Extract the [X, Y] coordinate from the center of the cell holding the provided text.  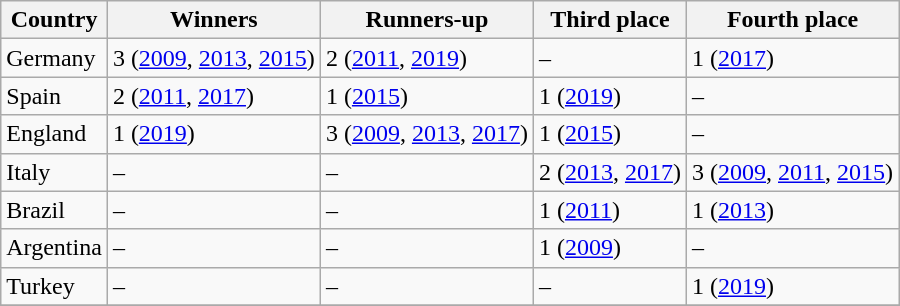
Turkey [54, 286]
2 (2011, 2019) [426, 58]
Fourth place [792, 20]
Winners [214, 20]
1 (2013) [792, 210]
Country [54, 20]
3 (2009, 2013, 2017) [426, 134]
2 (2011, 2017) [214, 96]
3 (2009, 2013, 2015) [214, 58]
1 (2017) [792, 58]
Runners-up [426, 20]
Germany [54, 58]
England [54, 134]
Spain [54, 96]
Argentina [54, 248]
1 (2009) [610, 248]
Brazil [54, 210]
1 (2011) [610, 210]
Third place [610, 20]
2 (2013, 2017) [610, 172]
3 (2009, 2011, 2015) [792, 172]
Italy [54, 172]
